Pinpoint the cell where the given text exists, returning its [X, Y] midpoint coordinate. 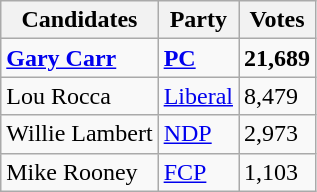
Mike Rooney [80, 172]
8,479 [276, 96]
Liberal [198, 96]
FCP [198, 172]
Gary Carr [80, 58]
PC [198, 58]
Party [198, 20]
Willie Lambert [80, 134]
2,973 [276, 134]
Candidates [80, 20]
1,103 [276, 172]
Votes [276, 20]
NDP [198, 134]
21,689 [276, 58]
Lou Rocca [80, 96]
